Find where the given text appears and provide that cell's center as (X, Y) coordinate. 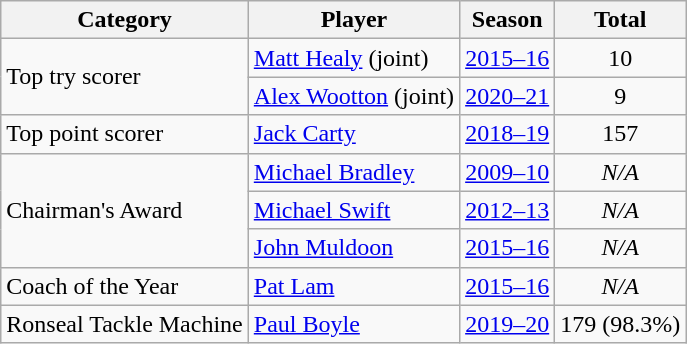
9 (620, 96)
Season (508, 20)
Player (354, 20)
2019–20 (508, 324)
2012–13 (508, 210)
Coach of the Year (125, 286)
2018–19 (508, 134)
2020–21 (508, 96)
Michael Bradley (354, 172)
157 (620, 134)
2009–10 (508, 172)
179 (98.3%) (620, 324)
Ronseal Tackle Machine (125, 324)
Alex Wootton (joint) (354, 96)
Michael Swift (354, 210)
Matt Healy (joint) (354, 58)
Top point scorer (125, 134)
Pat Lam (354, 286)
Paul Boyle (354, 324)
Total (620, 20)
Chairman's Award (125, 210)
Jack Carty (354, 134)
10 (620, 58)
John Muldoon (354, 248)
Top try scorer (125, 77)
Category (125, 20)
